Find where the given text appears and provide that cell's center as [X, Y] coordinate. 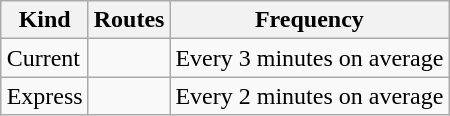
Current [44, 58]
Frequency [310, 20]
Every 2 minutes on average [310, 96]
Every 3 minutes on average [310, 58]
Kind [44, 20]
Express [44, 96]
Routes [129, 20]
